For the text-containing cell, return its midpoint in (X, Y) coordinate format. 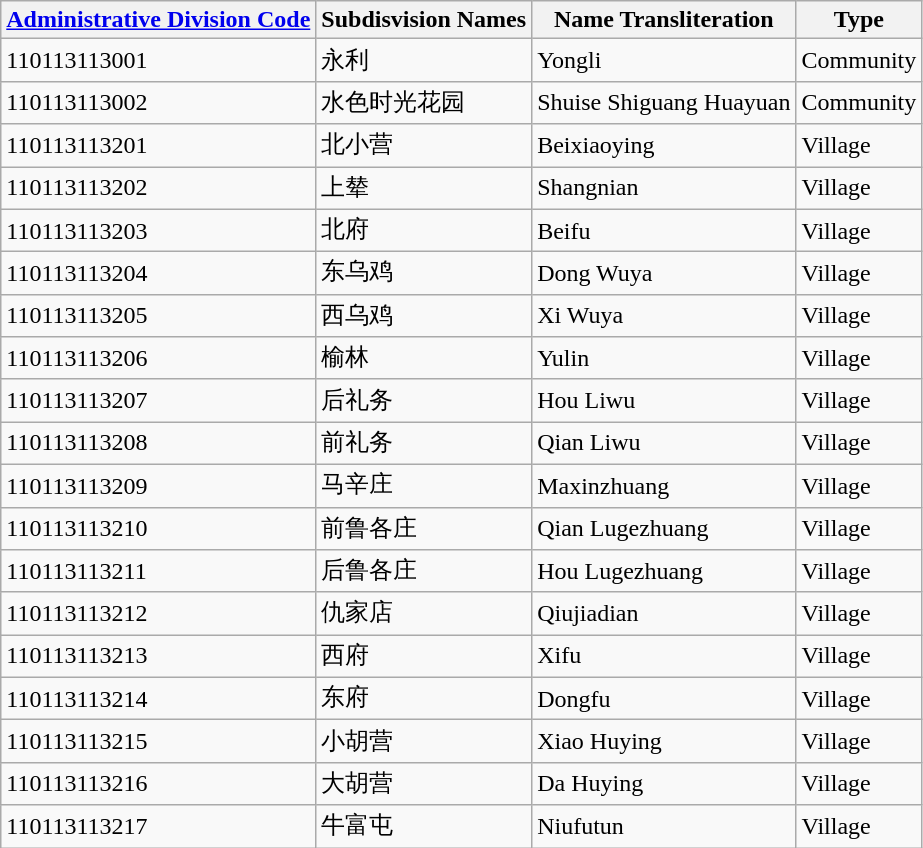
110113113213 (158, 656)
Niufutun (664, 826)
Subdisvision Names (424, 20)
马辛庄 (424, 486)
东乌鸡 (424, 274)
后礼务 (424, 400)
仇家店 (424, 614)
110113113209 (158, 486)
牛富屯 (424, 826)
110113113001 (158, 60)
东府 (424, 698)
小胡营 (424, 742)
北府 (424, 230)
110113113205 (158, 316)
110113113002 (158, 102)
榆林 (424, 358)
Xifu (664, 656)
Beifu (664, 230)
水色时光花园 (424, 102)
Xi Wuya (664, 316)
西乌鸡 (424, 316)
110113113217 (158, 826)
Type (859, 20)
Qian Lugezhuang (664, 528)
110113113215 (158, 742)
Shangnian (664, 188)
上辇 (424, 188)
永利 (424, 60)
110113113214 (158, 698)
Shuise Shiguang Huayuan (664, 102)
Qian Liwu (664, 444)
大胡营 (424, 784)
前鲁各庄 (424, 528)
后鲁各庄 (424, 572)
Yongli (664, 60)
Administrative Division Code (158, 20)
Yulin (664, 358)
Qiujiadian (664, 614)
110113113202 (158, 188)
110113113210 (158, 528)
110113113212 (158, 614)
110113113208 (158, 444)
Name Transliteration (664, 20)
110113113207 (158, 400)
Dongfu (664, 698)
Xiao Huying (664, 742)
Hou Lugezhuang (664, 572)
西府 (424, 656)
110113113216 (158, 784)
110113113203 (158, 230)
110113113201 (158, 146)
Maxinzhuang (664, 486)
Dong Wuya (664, 274)
前礼务 (424, 444)
北小营 (424, 146)
110113113206 (158, 358)
110113113211 (158, 572)
Da Huying (664, 784)
Hou Liwu (664, 400)
110113113204 (158, 274)
Beixiaoying (664, 146)
